Determine the [x, y] coordinate at the center of the cell enclosing the given text.  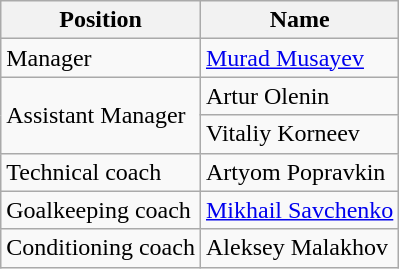
Assistant Manager [101, 115]
Mikhail Savchenko [299, 210]
Technical coach [101, 172]
Artur Olenin [299, 96]
Conditioning coach [101, 248]
Goalkeeping coach [101, 210]
Aleksey Malakhov [299, 248]
Murad Musayev [299, 58]
Position [101, 20]
Artyom Popravkin [299, 172]
Manager [101, 58]
Vitaliy Korneev [299, 134]
Name [299, 20]
